Search for the cell housing the specified text and yield its (X, Y) center coordinate. 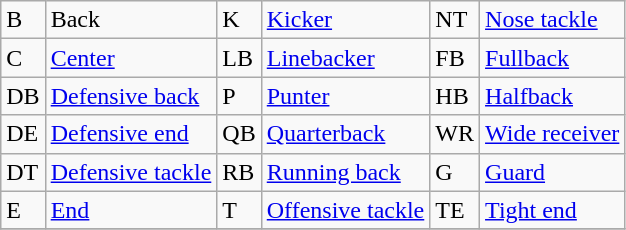
NT (455, 20)
Defensive tackle (131, 172)
C (23, 58)
T (239, 210)
Linebacker (346, 58)
Tight end (552, 210)
Center (131, 58)
E (23, 210)
WR (455, 134)
Guard (552, 172)
Back (131, 20)
Punter (346, 96)
Defensive end (131, 134)
FB (455, 58)
TE (455, 210)
HB (455, 96)
Fullback (552, 58)
DT (23, 172)
G (455, 172)
DE (23, 134)
Defensive back (131, 96)
RB (239, 172)
Offensive tackle (346, 210)
Wide receiver (552, 134)
End (131, 210)
Quarterback (346, 134)
Running back (346, 172)
K (239, 20)
Kicker (346, 20)
B (23, 20)
QB (239, 134)
Nose tackle (552, 20)
DB (23, 96)
Halfback (552, 96)
LB (239, 58)
P (239, 96)
